Detect which cell encompasses the target text, then output its (X, Y) center coordinate. 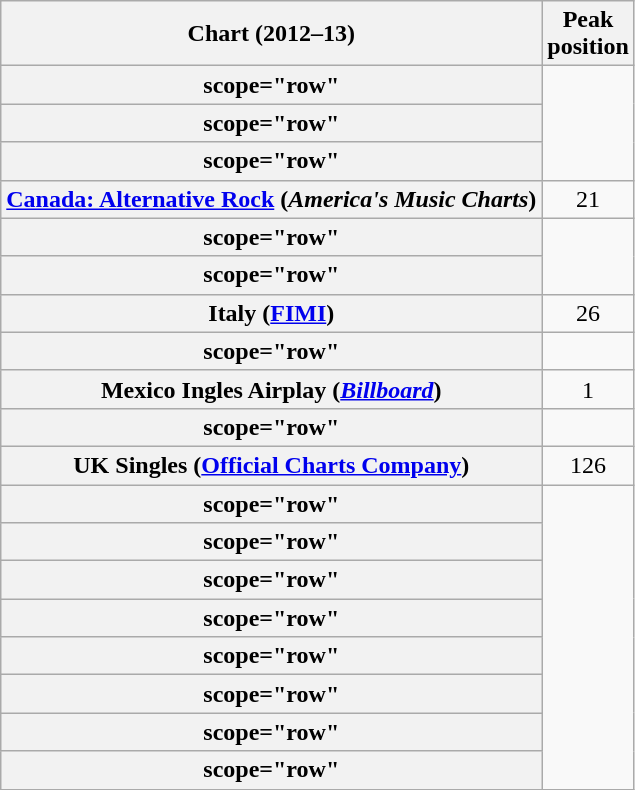
1 (588, 389)
126 (588, 465)
Mexico Ingles Airplay (Billboard) (272, 389)
Canada: Alternative Rock (America's Music Charts) (272, 199)
UK Singles (Official Charts Company) (272, 465)
Chart (2012–13) (272, 34)
21 (588, 199)
Peakposition (588, 34)
26 (588, 313)
Italy (FIMI) (272, 313)
